Pinpoint the cell where the given text exists, returning its [X, Y] midpoint coordinate. 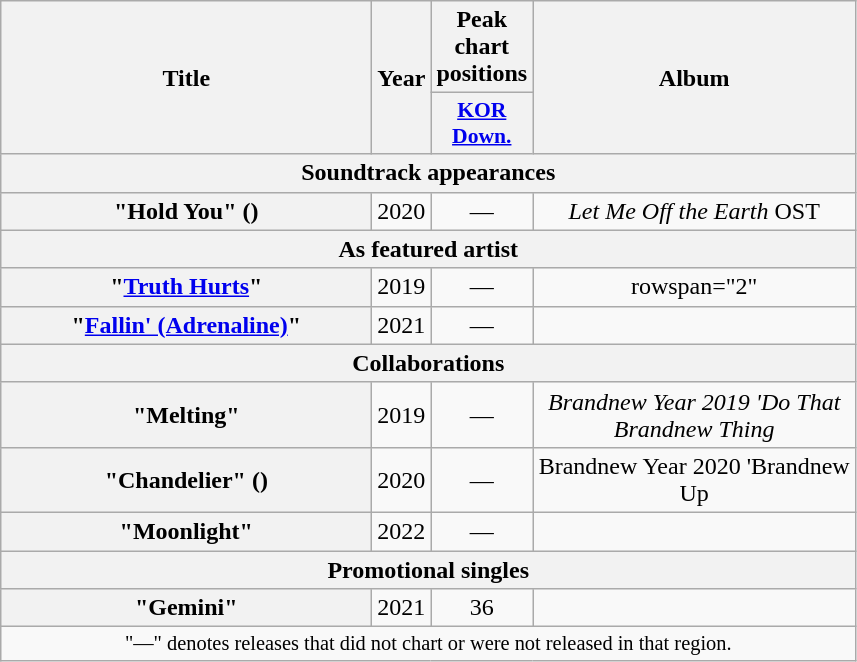
2022 [402, 531]
Year [402, 78]
Brandnew Year 2019 'Do That Brandnew Thing [694, 414]
Peakchartpositions [482, 47]
Promotional singles [428, 569]
"—" denotes releases that did not chart or were not released in that region. [428, 644]
"Gemini" [186, 608]
Album [694, 78]
KORDown. [482, 124]
Title [186, 78]
"Hold You" () [186, 211]
"Melting" [186, 414]
"Chandelier" () [186, 480]
Let Me Off the Earth OST [694, 211]
Collaborations [428, 363]
rowspan="2" [694, 287]
"Truth Hurts" [186, 287]
36 [482, 608]
"Moonlight" [186, 531]
Soundtrack appearances [428, 173]
As featured artist [428, 249]
"Fallin' (Adrenaline)" [186, 325]
Brandnew Year 2020 'Brandnew Up [694, 480]
